Detect which cell encompasses the target text, then output its (X, Y) center coordinate. 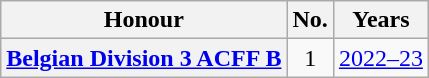
2022–23 (380, 58)
Honour (144, 20)
1 (310, 58)
Belgian Division 3 ACFF B (144, 58)
Years (380, 20)
No. (310, 20)
